Detect which cell encompasses the target text, then output its (x, y) center coordinate. 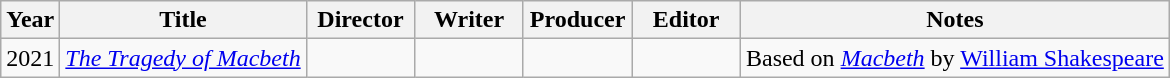
Notes (954, 20)
Director (360, 20)
Based on Macbeth by William Shakespeare (954, 58)
Producer (578, 20)
The Tragedy of Macbeth (183, 58)
Title (183, 20)
Editor (686, 20)
2021 (30, 58)
Writer (470, 20)
Year (30, 20)
